Determine the (X, Y) coordinate at the center of the cell enclosing the given text.  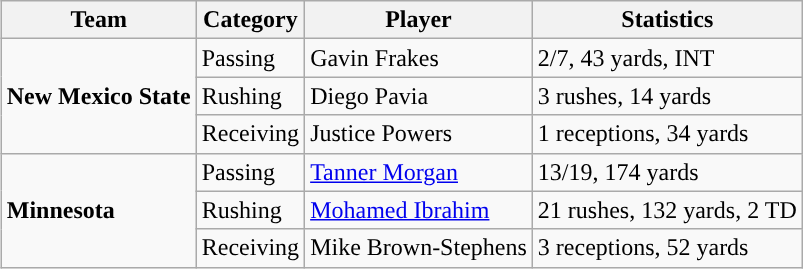
13/19, 174 yards (667, 172)
Justice Powers (419, 134)
21 rushes, 132 yards, 2 TD (667, 210)
Player (419, 20)
Team (98, 20)
3 rushes, 14 yards (667, 96)
Mike Brown-Stephens (419, 248)
Statistics (667, 20)
Category (250, 20)
Mohamed Ibrahim (419, 210)
Gavin Frakes (419, 58)
1 receptions, 34 yards (667, 134)
New Mexico State (98, 96)
2/7, 43 yards, INT (667, 58)
Minnesota (98, 210)
Diego Pavia (419, 96)
Tanner Morgan (419, 172)
3 receptions, 52 yards (667, 248)
